Identify which cell holds the provided text, then report its [x, y] central coordinate. 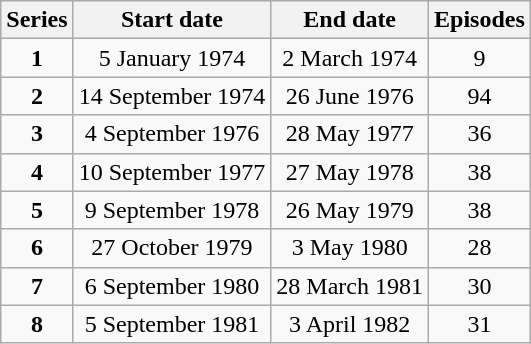
Series [37, 20]
28 May 1977 [350, 134]
7 [37, 286]
26 May 1979 [350, 210]
3 April 1982 [350, 324]
9 [480, 58]
2 [37, 96]
5 September 1981 [172, 324]
14 September 1974 [172, 96]
27 May 1978 [350, 172]
36 [480, 134]
6 September 1980 [172, 286]
10 September 1977 [172, 172]
4 [37, 172]
94 [480, 96]
End date [350, 20]
27 October 1979 [172, 248]
6 [37, 248]
3 [37, 134]
2 March 1974 [350, 58]
28 [480, 248]
28 March 1981 [350, 286]
5 [37, 210]
5 January 1974 [172, 58]
Episodes [480, 20]
8 [37, 324]
26 June 1976 [350, 96]
Start date [172, 20]
3 May 1980 [350, 248]
31 [480, 324]
30 [480, 286]
9 September 1978 [172, 210]
1 [37, 58]
4 September 1976 [172, 134]
